Extract the [x, y] coordinate from the center of the cell holding the provided text.  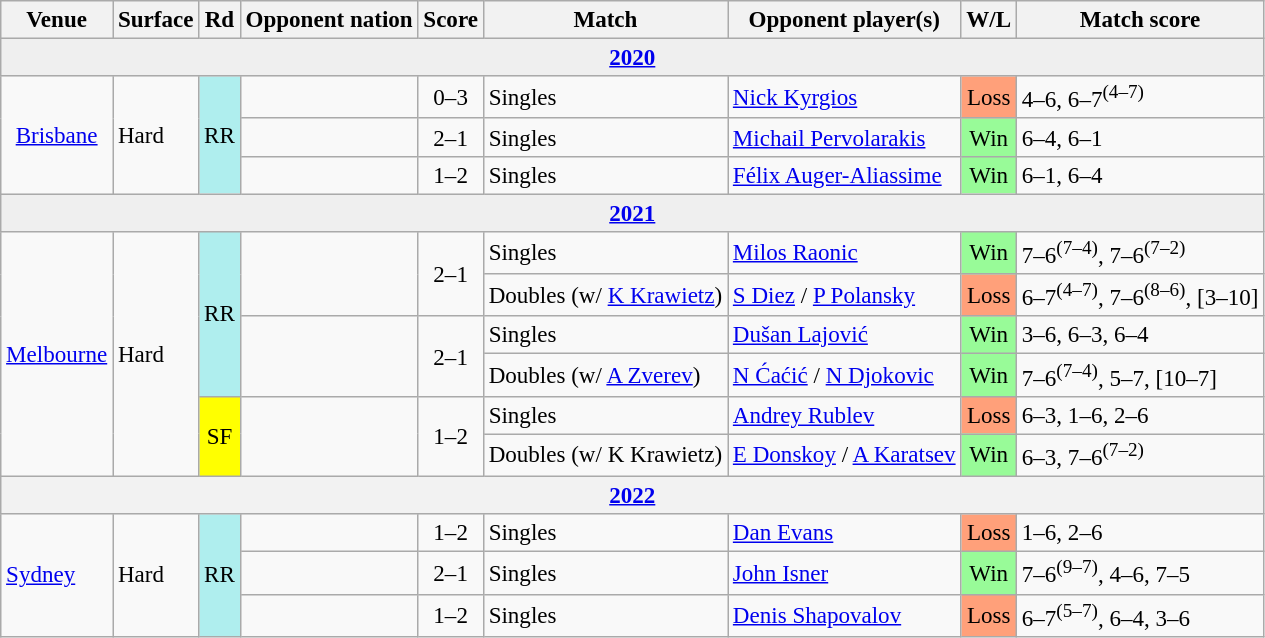
1–6, 2–6 [1140, 533]
John Isner [844, 573]
Opponent player(s) [844, 20]
2020 [632, 58]
6–3, 1–6, 2–6 [1140, 416]
Sydney [57, 575]
W/L [989, 20]
Venue [57, 20]
6–7(4–7), 7–6(8–6), [3–10] [1140, 295]
0–3 [450, 97]
Surface [156, 20]
7–6(7–4), 7–6(7–2) [1140, 253]
Rd [220, 20]
7–6(7–4), 5–7, [10–7] [1140, 375]
2022 [632, 496]
Dan Evans [844, 533]
Score [450, 20]
Andrey Rublev [844, 416]
6–1, 6–4 [1140, 176]
Denis Shapovalov [844, 615]
Match [605, 20]
N Ćaćić / N Djokovic [844, 375]
Brisbane [57, 135]
S Diez / P Polansky [844, 295]
Match score [1140, 20]
4–6, 6–7(4–7) [1140, 97]
Melbourne [57, 354]
Nick Kyrgios [844, 97]
Dušan Lajović [844, 336]
Michail Pervolarakis [844, 138]
E Donskoy / A Karatsev [844, 455]
Félix Auger-Aliassime [844, 176]
6–3, 7–6(7–2) [1140, 455]
Opponent nation [329, 20]
6–7(5–7), 6–4, 3–6 [1140, 615]
Milos Raonic [844, 253]
7–6(9–7), 4–6, 7–5 [1140, 573]
3–6, 6–3, 6–4 [1140, 336]
2021 [632, 213]
6–4, 6–1 [1140, 138]
Doubles (w/ A Zverev) [605, 375]
SF [220, 437]
